Find where the given text appears and provide that cell's center as [x, y] coordinate. 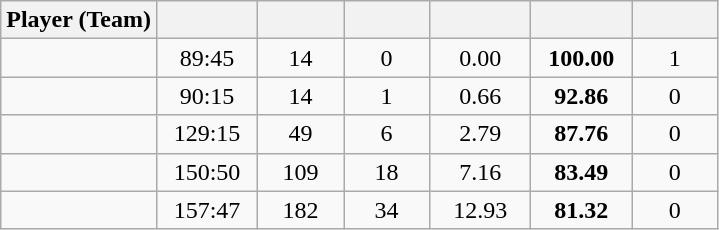
Player (Team) [79, 20]
182 [301, 210]
92.86 [582, 96]
0.66 [480, 96]
90:15 [206, 96]
100.00 [582, 58]
157:47 [206, 210]
87.76 [582, 134]
83.49 [582, 172]
150:50 [206, 172]
89:45 [206, 58]
49 [301, 134]
7.16 [480, 172]
129:15 [206, 134]
0.00 [480, 58]
12.93 [480, 210]
6 [387, 134]
109 [301, 172]
34 [387, 210]
81.32 [582, 210]
18 [387, 172]
2.79 [480, 134]
